Scan for the cell matching the given text and deliver its (x, y) coordinate at center. 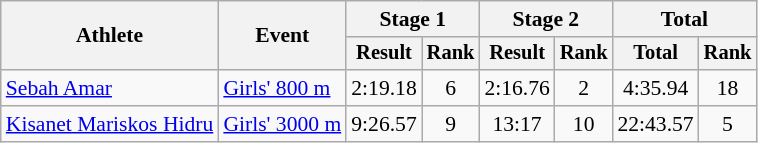
2:16.76 (516, 88)
2 (584, 88)
6 (451, 88)
22:43.57 (655, 124)
Girls' 800 m (282, 88)
9 (451, 124)
Kisanet Mariskos Hidru (110, 124)
5 (728, 124)
Stage 1 (412, 19)
10 (584, 124)
Athlete (110, 36)
Stage 2 (546, 19)
4:35.94 (655, 88)
Sebah Amar (110, 88)
Girls' 3000 m (282, 124)
2:19.18 (384, 88)
13:17 (516, 124)
9:26.57 (384, 124)
18 (728, 88)
Event (282, 36)
